Provide the (X, Y) coordinate of the cell's center where the given text is located.  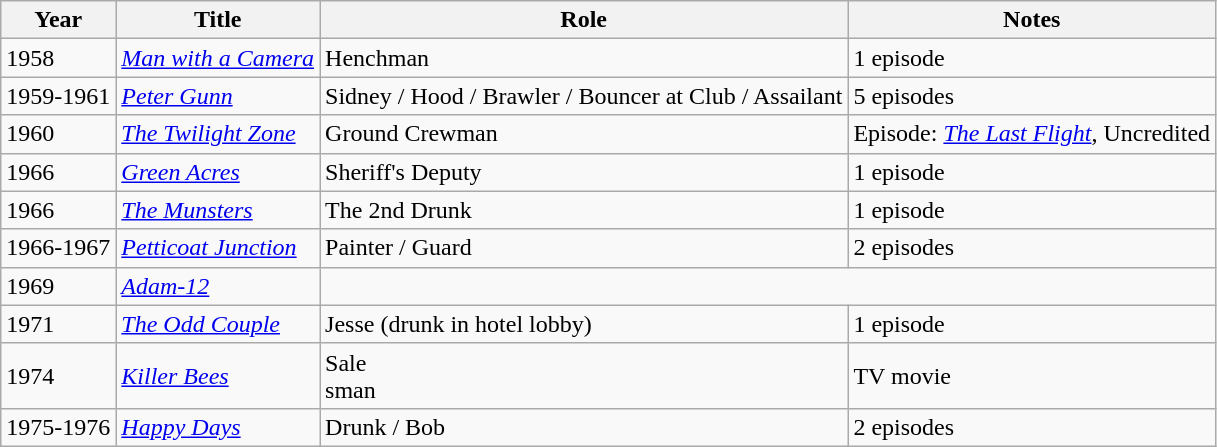
1971 (58, 324)
The Twilight Zone (218, 134)
Man with a Camera (218, 58)
Green Acres (218, 172)
Year (58, 20)
TV movie (1032, 376)
Episode: The Last Flight, Uncredited (1032, 134)
Ground Crewman (584, 134)
Sidney / Hood / Brawler / Bouncer at Club / Assailant (584, 96)
Peter Gunn (218, 96)
Adam-12 (218, 286)
1969 (58, 286)
5 episodes (1032, 96)
1966-1967 (58, 248)
Petticoat Junction (218, 248)
1974 (58, 376)
Sheriff's Deputy (584, 172)
The Odd Couple (218, 324)
Happy Days (218, 427)
Role (584, 20)
Title (218, 20)
1958 (58, 58)
1975-1976 (58, 427)
Painter / Guard (584, 248)
The 2nd Drunk (584, 210)
Killer Bees (218, 376)
Notes (1032, 20)
Salesman (584, 376)
Drunk / Bob (584, 427)
1960 (58, 134)
Jesse (drunk in hotel lobby) (584, 324)
Henchman (584, 58)
The Munsters (218, 210)
1959-1961 (58, 96)
